Search for the cell housing the specified text and yield its (x, y) center coordinate. 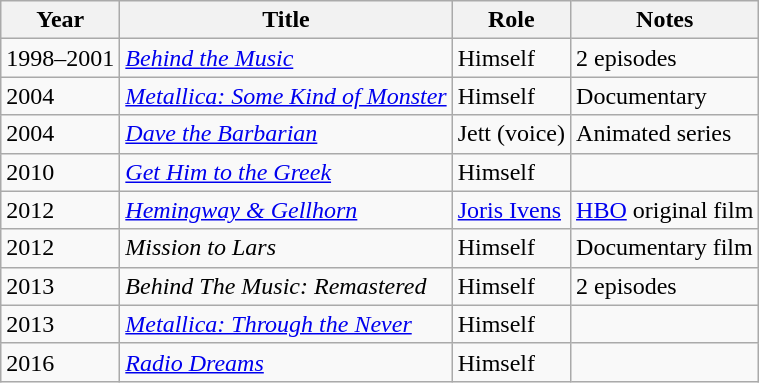
Metallica: Through the Never (286, 324)
Behind the Music (286, 58)
Get Him to the Greek (286, 172)
Metallica: Some Kind of Monster (286, 96)
Jett (voice) (511, 134)
Dave the Barbarian (286, 134)
Documentary film (665, 248)
2016 (60, 362)
Documentary (665, 96)
Joris Ivens (511, 210)
Title (286, 20)
Behind The Music: Remastered (286, 286)
2010 (60, 172)
HBO original film (665, 210)
Mission to Lars (286, 248)
1998–2001 (60, 58)
Hemingway & Gellhorn (286, 210)
Role (511, 20)
Notes (665, 20)
Radio Dreams (286, 362)
Animated series (665, 134)
Year (60, 20)
